Find where the given text appears and provide that cell's center as (X, Y) coordinate. 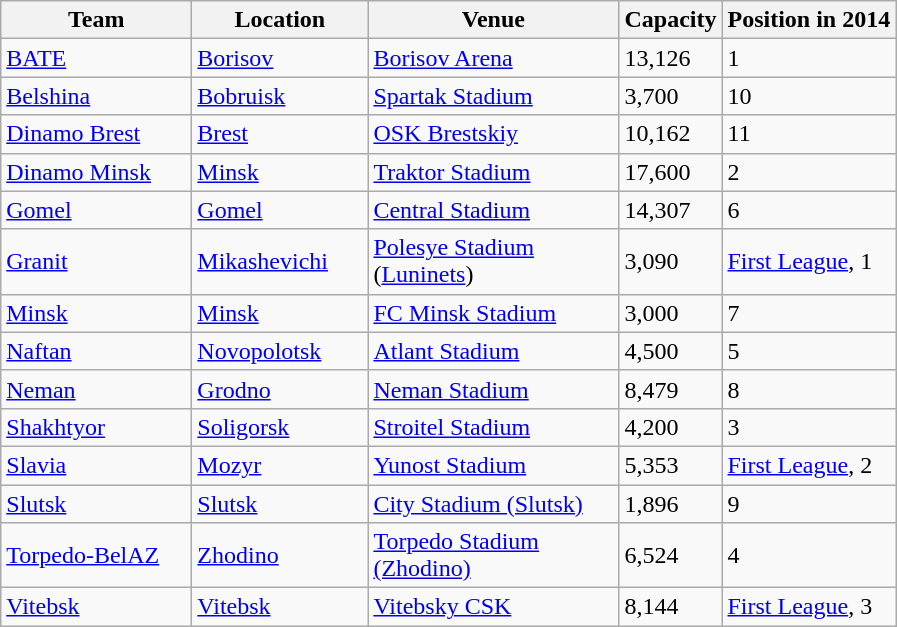
1 (809, 58)
Torpedo Stadium (Zhodino) (494, 556)
First League, 3 (809, 607)
6,524 (670, 556)
Neman Stadium (494, 389)
Polesye Stadium (Luninets) (494, 262)
8,144 (670, 607)
Naftan (96, 351)
Team (96, 20)
City Stadium (Slutsk) (494, 503)
5,353 (670, 465)
BATE (96, 58)
Central Stadium (494, 210)
1,896 (670, 503)
Borisov Arena (494, 58)
8 (809, 389)
4 (809, 556)
Spartak Stadium (494, 96)
Mozyr (280, 465)
Granit (96, 262)
Position in 2014 (809, 20)
FC Minsk Stadium (494, 313)
Dinamo Brest (96, 134)
5 (809, 351)
First League, 2 (809, 465)
11 (809, 134)
3 (809, 427)
Atlant Stadium (494, 351)
Stroitel Stadium (494, 427)
Location (280, 20)
2 (809, 172)
Borisov (280, 58)
Slavia (96, 465)
Novopolotsk (280, 351)
Neman (96, 389)
Mikashevichi (280, 262)
4,500 (670, 351)
Belshina (96, 96)
17,600 (670, 172)
Venue (494, 20)
3,700 (670, 96)
3,000 (670, 313)
First League, 1 (809, 262)
OSK Brestskiy (494, 134)
10,162 (670, 134)
14,307 (670, 210)
6 (809, 210)
Shakhtyor (96, 427)
Zhodino (280, 556)
Dinamo Minsk (96, 172)
Grodno (280, 389)
Vitebsky CSK (494, 607)
10 (809, 96)
Bobruisk (280, 96)
Traktor Stadium (494, 172)
7 (809, 313)
13,126 (670, 58)
3,090 (670, 262)
Soligorsk (280, 427)
Yunost Stadium (494, 465)
8,479 (670, 389)
9 (809, 503)
Brest (280, 134)
4,200 (670, 427)
Torpedo-BelAZ (96, 556)
Capacity (670, 20)
